Find where the given text appears and provide that cell's center as (x, y) coordinate. 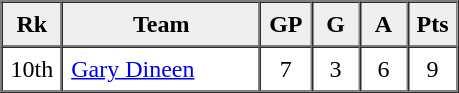
6 (384, 68)
A (384, 24)
7 (286, 68)
9 (433, 68)
GP (286, 24)
3 (336, 68)
10th (32, 68)
Gary Dineen (161, 68)
Rk (32, 24)
G (336, 24)
Team (161, 24)
Pts (433, 24)
